Search for the cell housing the specified text and yield its [X, Y] center coordinate. 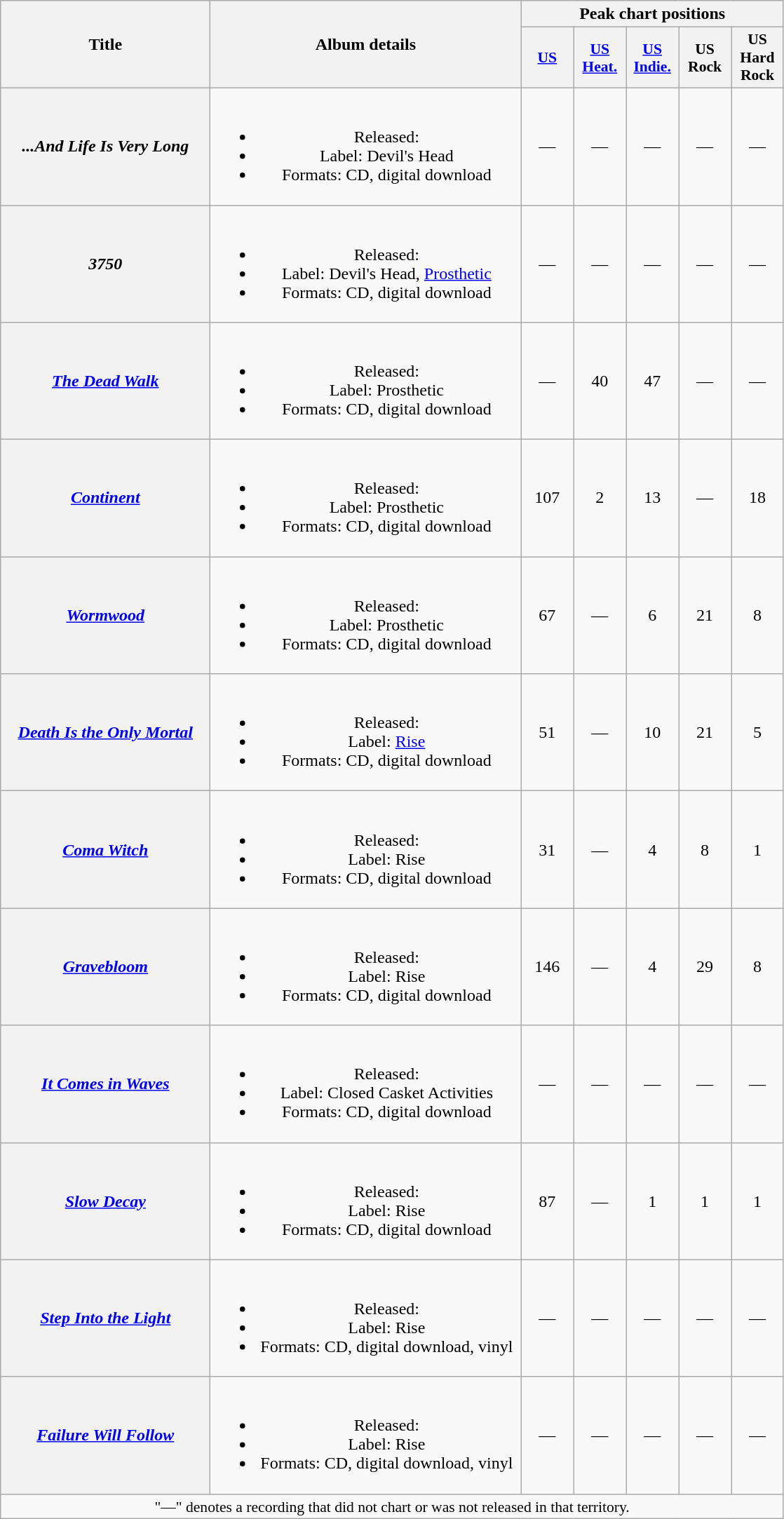
10 [652, 732]
Released: Label: Closed Casket ActivitiesFormats: CD, digital download [366, 1084]
6 [652, 616]
Slow Decay [105, 1201]
Gravebloom [105, 966]
67 [547, 616]
2 [600, 498]
87 [547, 1201]
146 [547, 966]
Peak chart positions [652, 14]
Title [105, 45]
31 [547, 850]
USRock [705, 58]
...And Life Is Very Long [105, 146]
5 [757, 732]
Wormwood [105, 616]
Death Is the Only Mortal [105, 732]
USHeat. [600, 58]
Coma Witch [105, 850]
13 [652, 498]
Album details [366, 45]
107 [547, 498]
Released: Label: Devil's HeadFormats: CD, digital download [366, 146]
Released: Label: Devil's Head, ProstheticFormats: CD, digital download [366, 264]
Step Into the Light [105, 1318]
The Dead Walk [105, 382]
It Comes in Waves [105, 1084]
51 [547, 732]
US [547, 58]
40 [600, 382]
Failure Will Follow [105, 1435]
18 [757, 498]
47 [652, 382]
USIndie. [652, 58]
29 [705, 966]
Continent [105, 498]
3750 [105, 264]
USHard Rock [757, 58]
"—" denotes a recording that did not chart or was not released in that territory. [393, 1506]
